Identify which cell holds the provided text, then report its [X, Y] central coordinate. 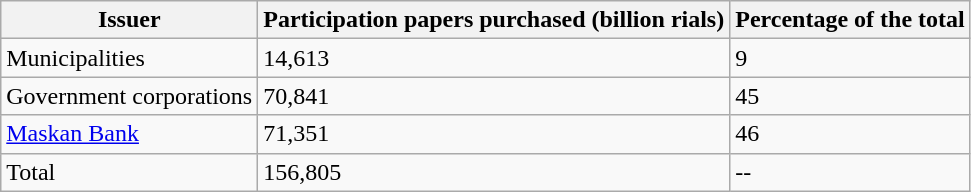
71,351 [494, 134]
Issuer [130, 20]
9 [850, 58]
14,613 [494, 58]
Percentage of the total [850, 20]
Total [130, 172]
Municipalities [130, 58]
45 [850, 96]
Maskan Bank [130, 134]
46 [850, 134]
156,805 [494, 172]
Government corporations [130, 96]
Participation papers purchased (billion rials) [494, 20]
-- [850, 172]
70,841 [494, 96]
